Locate the cell with the specified text and output its (X, Y) center coordinate. 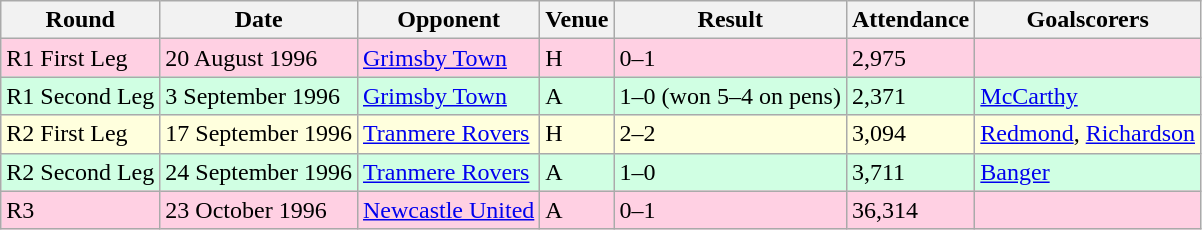
17 September 1996 (259, 134)
Newcastle United (448, 210)
R2 First Leg (80, 134)
R1 Second Leg (80, 96)
Attendance (910, 20)
36,314 (910, 210)
20 August 1996 (259, 58)
Goalscorers (1088, 20)
2,975 (910, 58)
24 September 1996 (259, 172)
23 October 1996 (259, 210)
R2 Second Leg (80, 172)
1–0 (730, 172)
Redmond, Richardson (1088, 134)
Date (259, 20)
R3 (80, 210)
Banger (1088, 172)
Round (80, 20)
3 September 1996 (259, 96)
Venue (577, 20)
R1 First Leg (80, 58)
Result (730, 20)
McCarthy (1088, 96)
2,371 (910, 96)
2–2 (730, 134)
3,711 (910, 172)
Opponent (448, 20)
3,094 (910, 134)
1–0 (won 5–4 on pens) (730, 96)
